Return the [x, y] coordinate for the center point of the cell that contains the specified text.  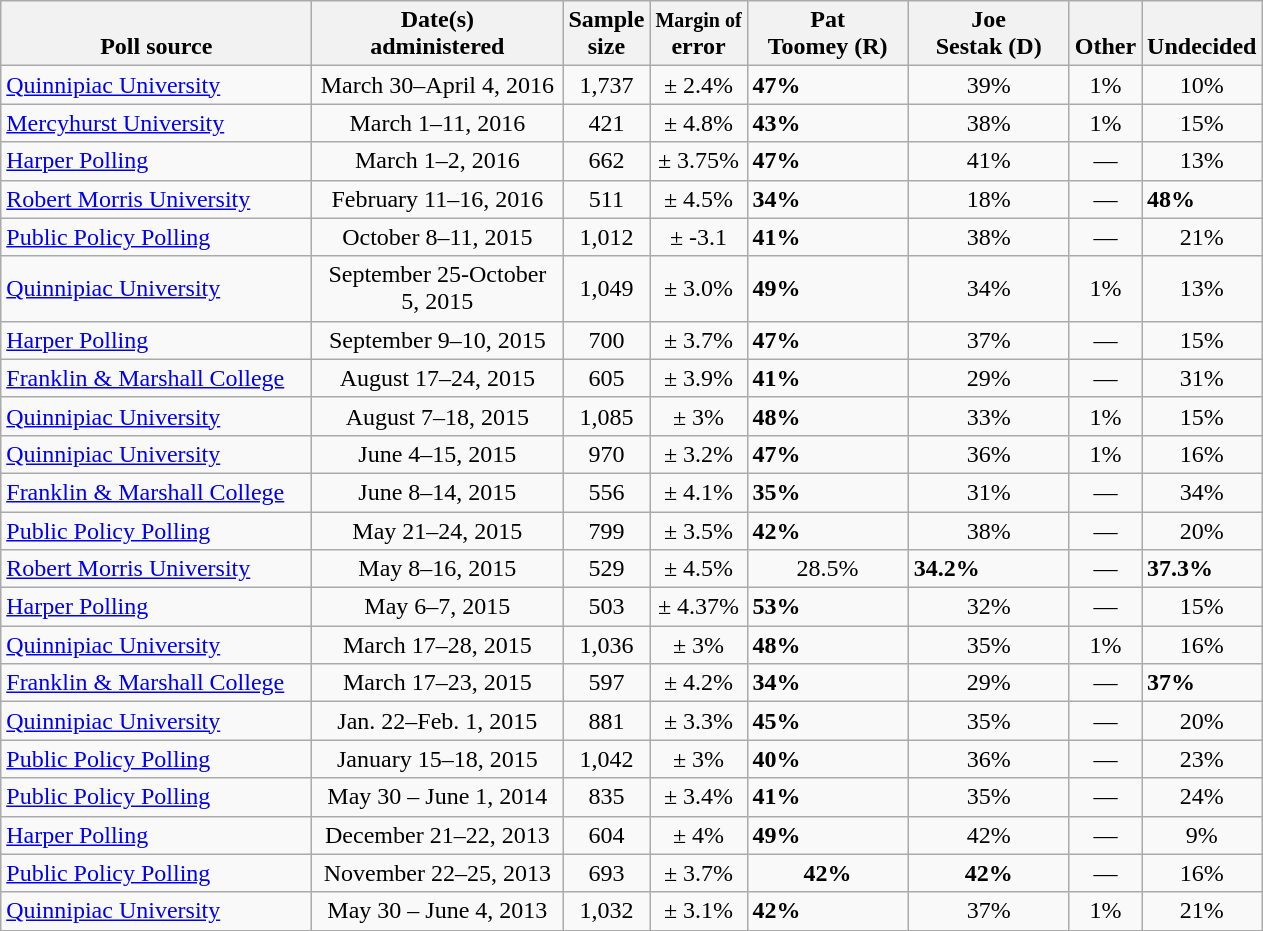
September 25-October 5, 2015 [438, 288]
September 9–10, 2015 [438, 340]
Samplesize [606, 34]
1,012 [606, 237]
± 4.1% [698, 492]
Poll source [156, 34]
± 3.5% [698, 531]
± 3.1% [698, 911]
1,737 [606, 85]
421 [606, 123]
± 4.2% [698, 683]
± 3.75% [698, 161]
40% [828, 759]
881 [606, 721]
March 30–April 4, 2016 [438, 85]
Mercyhurst University [156, 123]
May 6–7, 2015 [438, 607]
1,049 [606, 288]
53% [828, 607]
799 [606, 531]
Undecided [1202, 34]
March 1–2, 2016 [438, 161]
Margin oferror [698, 34]
43% [828, 123]
January 15–18, 2015 [438, 759]
May 30 – June 1, 2014 [438, 797]
529 [606, 569]
693 [606, 873]
32% [988, 607]
24% [1202, 797]
PatToomey (R) [828, 34]
February 11–16, 2016 [438, 199]
± 3.9% [698, 378]
511 [606, 199]
Date(s)administered [438, 34]
May 21–24, 2015 [438, 531]
45% [828, 721]
10% [1202, 85]
± 2.4% [698, 85]
August 7–18, 2015 [438, 416]
± 3.4% [698, 797]
23% [1202, 759]
1,036 [606, 645]
970 [606, 454]
835 [606, 797]
May 8–16, 2015 [438, 569]
± 4.37% [698, 607]
November 22–25, 2013 [438, 873]
December 21–22, 2013 [438, 835]
March 1–11, 2016 [438, 123]
28.5% [828, 569]
503 [606, 607]
556 [606, 492]
37.3% [1202, 569]
662 [606, 161]
605 [606, 378]
± 4.8% [698, 123]
1,032 [606, 911]
JoeSestak (D) [988, 34]
Other [1105, 34]
33% [988, 416]
± 3.0% [698, 288]
± 3.2% [698, 454]
± -3.1 [698, 237]
1,042 [606, 759]
± 3.3% [698, 721]
39% [988, 85]
March 17–28, 2015 [438, 645]
18% [988, 199]
August 17–24, 2015 [438, 378]
± 4% [698, 835]
June 8–14, 2015 [438, 492]
Jan. 22–Feb. 1, 2015 [438, 721]
1,085 [606, 416]
604 [606, 835]
October 8–11, 2015 [438, 237]
May 30 – June 4, 2013 [438, 911]
9% [1202, 835]
597 [606, 683]
700 [606, 340]
34.2% [988, 569]
March 17–23, 2015 [438, 683]
June 4–15, 2015 [438, 454]
